Scan for the cell matching the given text and deliver its (X, Y) coordinate at center. 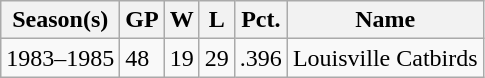
29 (216, 58)
Louisville Catbirds (385, 58)
GP (142, 20)
W (182, 20)
19 (182, 58)
L (216, 20)
.396 (260, 58)
Season(s) (60, 20)
1983–1985 (60, 58)
48 (142, 58)
Name (385, 20)
Pct. (260, 20)
